Provide the (X, Y) coordinate of the cell's center where the given text is located.  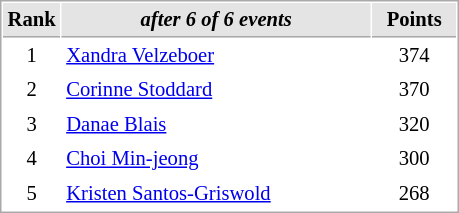
1 (32, 56)
Points (414, 20)
after 6 of 6 events (216, 20)
Corinne Stoddard (216, 90)
Rank (32, 20)
5 (32, 194)
320 (414, 124)
370 (414, 90)
Xandra Velzeboer (216, 56)
Choi Min-jeong (216, 158)
300 (414, 158)
268 (414, 194)
Kristen Santos-Griswold (216, 194)
374 (414, 56)
2 (32, 90)
3 (32, 124)
Danae Blais (216, 124)
4 (32, 158)
